Find where the given text appears and provide that cell's center as [X, Y] coordinate. 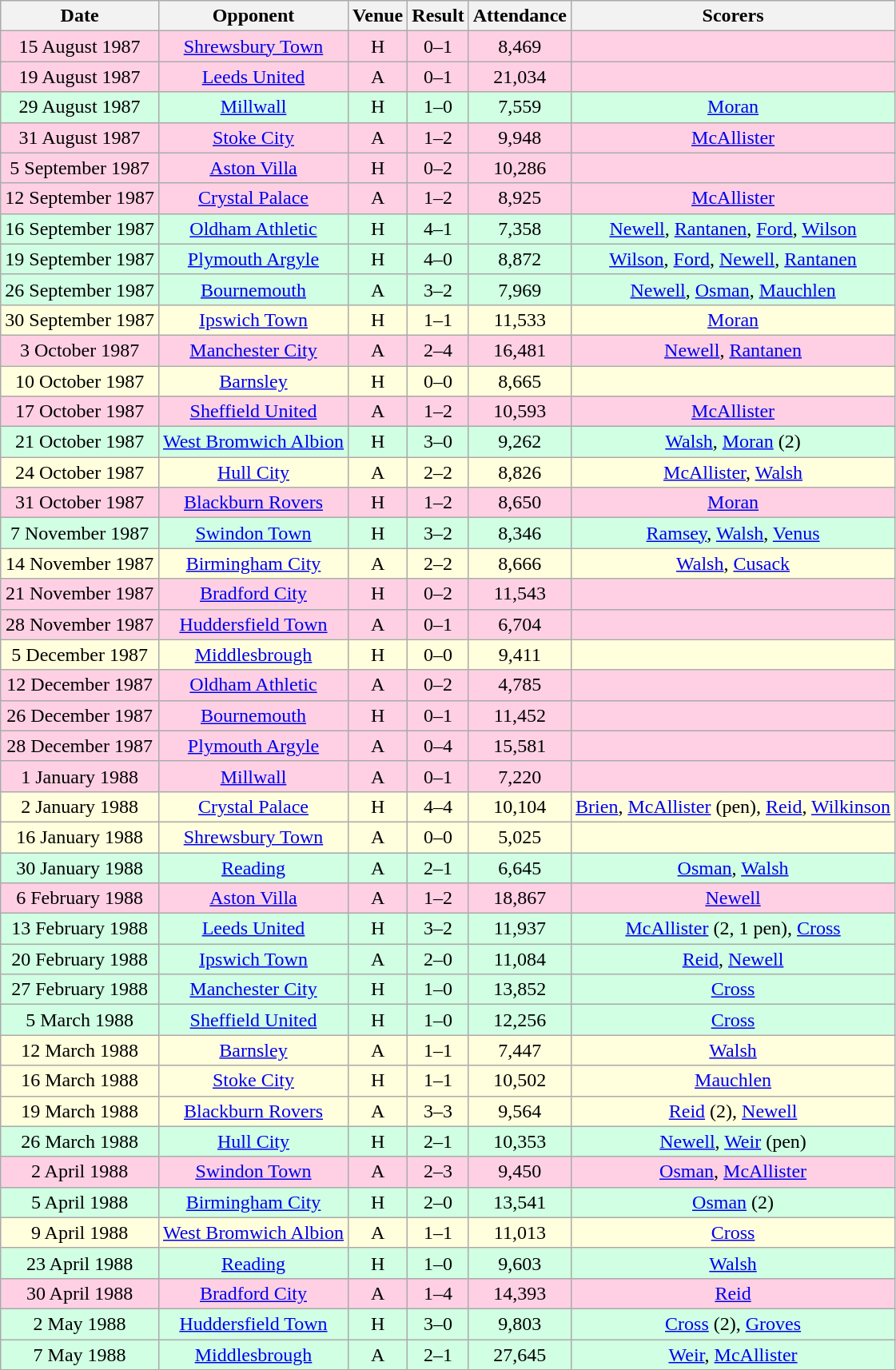
9,603 [520, 1263]
Newell, Rantanen, Ford, Wilson [734, 229]
2–4 [438, 350]
10,104 [520, 806]
8,826 [520, 472]
19 September 1987 [80, 259]
7,358 [520, 229]
8,346 [520, 533]
7,447 [520, 1050]
8,925 [520, 198]
8,665 [520, 381]
16 March 1988 [80, 1081]
8,650 [520, 503]
Venue [378, 16]
7,559 [520, 107]
Opponent [253, 16]
Brien, McAllister (pen), Reid, Wilkinson [734, 806]
26 December 1987 [80, 715]
5 March 1988 [80, 1020]
2 April 1988 [80, 1172]
28 December 1987 [80, 746]
14 November 1987 [80, 564]
9,803 [520, 1324]
Walsh, Moran (2) [734, 442]
Reid (2), Newell [734, 1111]
20 February 1988 [80, 959]
16 January 1988 [80, 837]
5 April 1988 [80, 1202]
12 March 1988 [80, 1050]
21 November 1987 [80, 594]
12 December 1987 [80, 685]
4–0 [438, 259]
9,262 [520, 442]
14,393 [520, 1293]
11,937 [520, 929]
9,564 [520, 1111]
Osman, McAllister [734, 1172]
3–3 [438, 1111]
11,013 [520, 1233]
6 February 1988 [80, 898]
4–4 [438, 806]
16,481 [520, 350]
17 October 1987 [80, 412]
11,533 [520, 320]
Newell [734, 898]
9 April 1988 [80, 1233]
McAllister, Walsh [734, 472]
5 December 1987 [80, 655]
6,645 [520, 867]
24 October 1987 [80, 472]
2 May 1988 [80, 1324]
4–1 [438, 229]
31 August 1987 [80, 137]
8,469 [520, 46]
Newell, Weir (pen) [734, 1141]
3 October 1987 [80, 350]
Osman (2) [734, 1202]
Reid, Newell [734, 959]
27 February 1988 [80, 990]
Osman, Walsh [734, 867]
28 November 1987 [80, 624]
Result [438, 16]
19 August 1987 [80, 77]
16 September 1987 [80, 229]
8,872 [520, 259]
27,645 [520, 1355]
2–3 [438, 1172]
26 September 1987 [80, 289]
9,411 [520, 655]
18,867 [520, 898]
19 March 1988 [80, 1111]
30 September 1987 [80, 320]
12 September 1987 [80, 198]
9,450 [520, 1172]
5 September 1987 [80, 168]
Weir, McAllister [734, 1355]
4,785 [520, 685]
30 April 1988 [80, 1293]
7 May 1988 [80, 1355]
13 February 1988 [80, 929]
Walsh, Cusack [734, 564]
7 November 1987 [80, 533]
Newell, Rantanen [734, 350]
13,541 [520, 1202]
1–4 [438, 1293]
11,084 [520, 959]
2 January 1988 [80, 806]
9,948 [520, 137]
29 August 1987 [80, 107]
Wilson, Ford, Newell, Rantanen [734, 259]
7,969 [520, 289]
Attendance [520, 16]
10 October 1987 [80, 381]
11,452 [520, 715]
15,581 [520, 746]
31 October 1987 [80, 503]
Scorers [734, 16]
23 April 1988 [80, 1263]
Cross (2), Groves [734, 1324]
6,704 [520, 624]
21,034 [520, 77]
13,852 [520, 990]
10,286 [520, 168]
0–4 [438, 746]
11,543 [520, 594]
Ramsey, Walsh, Venus [734, 533]
21 October 1987 [80, 442]
10,593 [520, 412]
30 January 1988 [80, 867]
15 August 1987 [80, 46]
Date [80, 16]
7,220 [520, 776]
10,502 [520, 1081]
McAllister (2, 1 pen), Cross [734, 929]
Reid [734, 1293]
26 March 1988 [80, 1141]
8,666 [520, 564]
Newell, Osman, Mauchlen [734, 289]
1 January 1988 [80, 776]
Mauchlen [734, 1081]
10,353 [520, 1141]
12,256 [520, 1020]
5,025 [520, 837]
